Find where the given text appears and provide that cell's center as (x, y) coordinate. 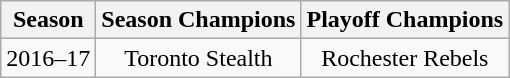
Playoff Champions (405, 20)
Rochester Rebels (405, 58)
Season (48, 20)
Season Champions (198, 20)
2016–17 (48, 58)
Toronto Stealth (198, 58)
